Provide the [X, Y] coordinate of the cell's center where the given text is located.  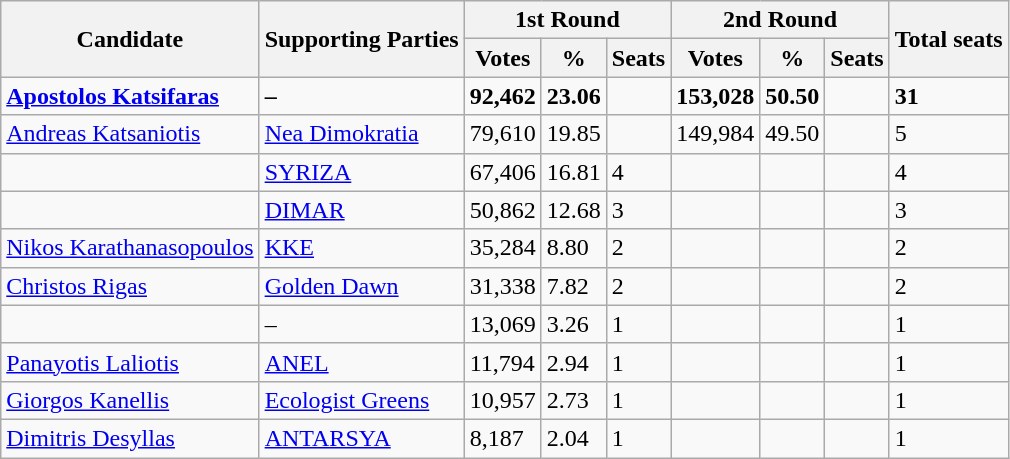
Panayotis Laliotis [130, 362]
16.81 [574, 172]
31,338 [502, 286]
SYRIZA [362, 172]
23.06 [574, 96]
50.50 [792, 96]
2.94 [574, 362]
Supporting Parties [362, 39]
10,957 [502, 400]
ANEL [362, 362]
Andreas Katsaniotis [130, 134]
7.82 [574, 286]
Apostolos Katsifaras [130, 96]
92,462 [502, 96]
Dimitris Desyllas [130, 438]
13,069 [502, 324]
2.04 [574, 438]
Giorgos Kanellis [130, 400]
Nikos Karathanasopoulos [130, 248]
31 [948, 96]
19.85 [574, 134]
12.68 [574, 210]
79,610 [502, 134]
50,862 [502, 210]
1st Round [568, 20]
Total seats [948, 39]
8,187 [502, 438]
5 [948, 134]
Nea Dimokratia [362, 134]
67,406 [502, 172]
KKE [362, 248]
35,284 [502, 248]
3.26 [574, 324]
11,794 [502, 362]
ANTARSYA [362, 438]
Candidate [130, 39]
2.73 [574, 400]
149,984 [716, 134]
Ecologist Greens [362, 400]
153,028 [716, 96]
DIMAR [362, 210]
8.80 [574, 248]
Christos Rigas [130, 286]
2nd Round [780, 20]
49.50 [792, 134]
Golden Dawn [362, 286]
